Return [X, Y] of the center of cell containing provided text 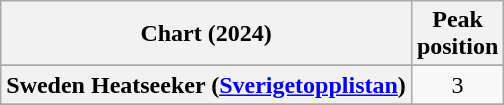
Sweden Heatseeker (Sverigetopplistan) [206, 85]
Peakposition [457, 34]
3 [457, 85]
Chart (2024) [206, 34]
